Detect which cell encompasses the target text, then output its [X, Y] center coordinate. 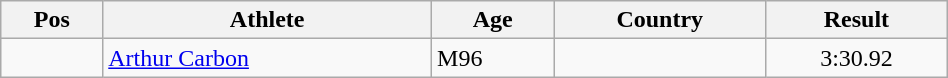
M96 [493, 58]
Pos [52, 20]
Age [493, 20]
Arthur Carbon [268, 58]
Result [857, 20]
3:30.92 [857, 58]
Athlete [268, 20]
Country [660, 20]
